Search for the cell housing the specified text and yield its [X, Y] center coordinate. 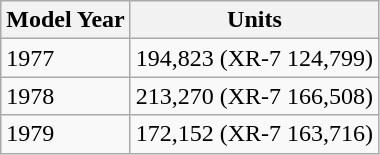
172,152 (XR-7 163,716) [254, 134]
213,270 (XR-7 166,508) [254, 96]
1979 [66, 134]
1978 [66, 96]
Units [254, 20]
194,823 (XR-7 124,799) [254, 58]
Model Year [66, 20]
1977 [66, 58]
